Return [X, Y] of the center of cell containing provided text 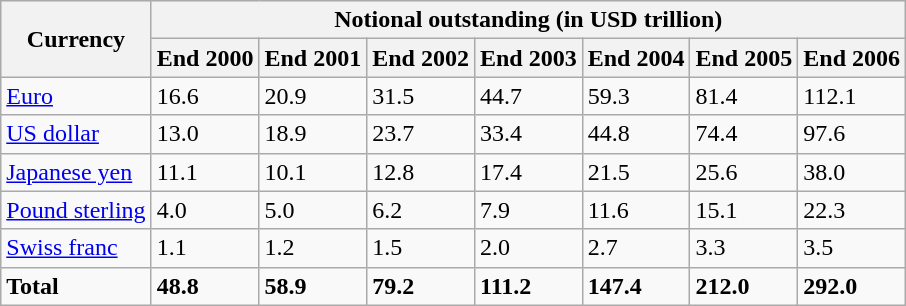
End 2000 [205, 58]
111.2 [528, 286]
292.0 [852, 286]
1.5 [421, 248]
1.1 [205, 248]
Currency [76, 39]
End 2001 [313, 58]
Total [76, 286]
10.1 [313, 172]
20.9 [313, 96]
7.9 [528, 210]
48.8 [205, 286]
2.0 [528, 248]
End 2006 [852, 58]
15.1 [744, 210]
3.5 [852, 248]
38.0 [852, 172]
23.7 [421, 134]
11.1 [205, 172]
33.4 [528, 134]
44.8 [636, 134]
End 2003 [528, 58]
97.6 [852, 134]
Notional outstanding (in USD trillion) [528, 20]
74.4 [744, 134]
3.3 [744, 248]
US dollar [76, 134]
12.8 [421, 172]
79.2 [421, 286]
5.0 [313, 210]
End 2004 [636, 58]
147.4 [636, 286]
11.6 [636, 210]
81.4 [744, 96]
212.0 [744, 286]
Euro [76, 96]
21.5 [636, 172]
59.3 [636, 96]
1.2 [313, 248]
Pound sterling [76, 210]
112.1 [852, 96]
16.6 [205, 96]
End 2002 [421, 58]
6.2 [421, 210]
58.9 [313, 286]
Japanese yen [76, 172]
17.4 [528, 172]
31.5 [421, 96]
End 2005 [744, 58]
22.3 [852, 210]
Swiss franc [76, 248]
25.6 [744, 172]
4.0 [205, 210]
2.7 [636, 248]
18.9 [313, 134]
13.0 [205, 134]
44.7 [528, 96]
